Provide the (x, y) coordinate of the cell's center where the given text is located.  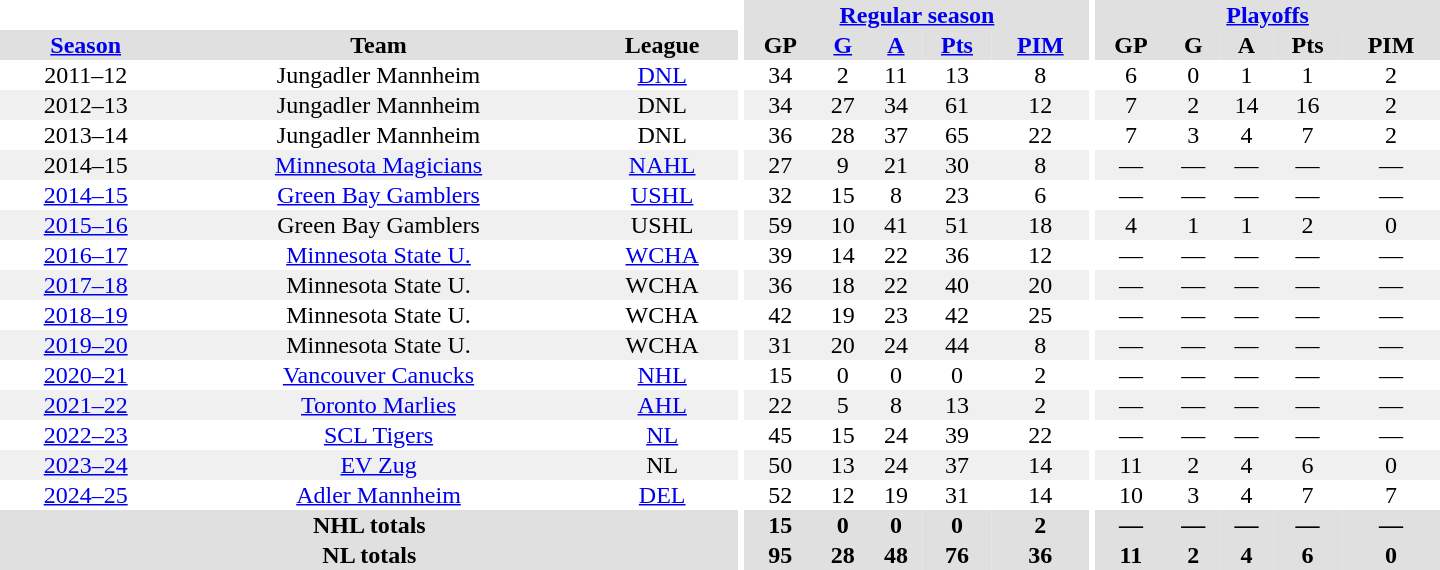
45 (781, 435)
2023–24 (86, 465)
32 (781, 195)
52 (781, 495)
65 (956, 135)
2013–14 (86, 135)
NHL totals (370, 525)
DEL (662, 495)
NAHL (662, 165)
Toronto Marlies (378, 405)
2011–12 (86, 75)
Regular season (918, 15)
Minnesota Magicians (378, 165)
Playoffs (1268, 15)
48 (896, 555)
2024–25 (86, 495)
76 (956, 555)
Season (86, 45)
41 (896, 225)
30 (956, 165)
95 (781, 555)
SCL Tigers (378, 435)
2021–22 (86, 405)
2022–23 (86, 435)
EV Zug (378, 465)
9 (842, 165)
Team (378, 45)
25 (1040, 315)
2012–13 (86, 105)
44 (956, 345)
40 (956, 285)
NHL (662, 375)
2017–18 (86, 285)
AHL (662, 405)
2015–16 (86, 225)
50 (781, 465)
61 (956, 105)
2019–20 (86, 345)
League (662, 45)
16 (1308, 105)
2020–21 (86, 375)
2018–19 (86, 315)
Vancouver Canucks (378, 375)
51 (956, 225)
NL totals (370, 555)
21 (896, 165)
59 (781, 225)
Adler Mannheim (378, 495)
5 (842, 405)
2016–17 (86, 255)
